Search for the cell housing the specified text and yield its (X, Y) center coordinate. 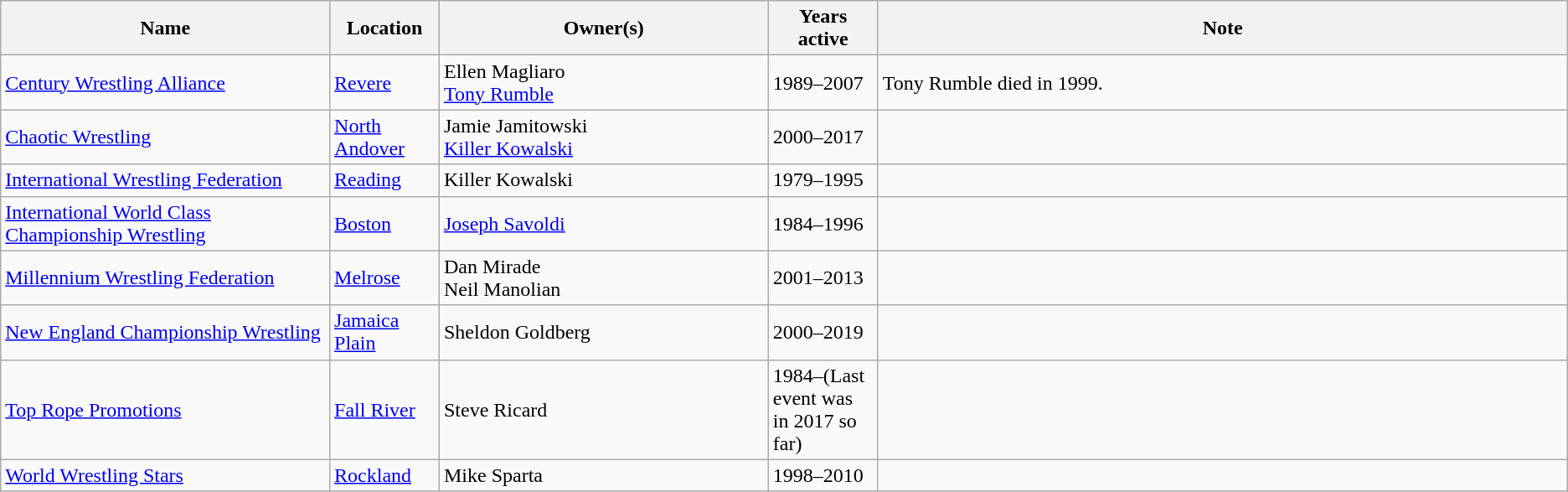
Location (385, 28)
Steve Ricard (603, 409)
Sheldon Goldberg (603, 332)
North Andover (385, 137)
Millennium Wrestling Federation (166, 278)
Joseph Savoldi (603, 223)
Years active (823, 28)
Jamie JamitowskiKiller Kowalski (603, 137)
Revere (385, 82)
2000–2017 (823, 137)
Killer Kowalski (603, 180)
Mike Sparta (603, 475)
Fall River (385, 409)
Dan MiradeNeil Manolian (603, 278)
1989–2007 (823, 82)
Jamaica Plain (385, 332)
International Wrestling Federation (166, 180)
World Wrestling Stars (166, 475)
Note (1223, 28)
Chaotic Wrestling (166, 137)
1998–2010 (823, 475)
Owner(s) (603, 28)
Top Rope Promotions (166, 409)
2001–2013 (823, 278)
Melrose (385, 278)
Name (166, 28)
Boston (385, 223)
1979–1995 (823, 180)
New England Championship Wrestling (166, 332)
2000–2019 (823, 332)
Tony Rumble died in 1999. (1223, 82)
International World Class Championship Wrestling (166, 223)
1984–1996 (823, 223)
Ellen MagliaroTony Rumble (603, 82)
Century Wrestling Alliance (166, 82)
1984–(Last event was in 2017 so far) (823, 409)
Rockland (385, 475)
Reading (385, 180)
